Return the (X, Y) coordinate for the center point of the cell that contains the specified text.  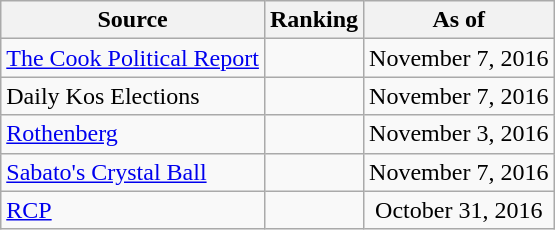
RCP (133, 210)
Source (133, 20)
Sabato's Crystal Ball (133, 172)
As of (459, 20)
The Cook Political Report (133, 58)
Daily Kos Elections (133, 96)
Ranking (314, 20)
Rothenberg (133, 134)
November 3, 2016 (459, 134)
October 31, 2016 (459, 210)
